Identify which cell holds the provided text, then report its (X, Y) central coordinate. 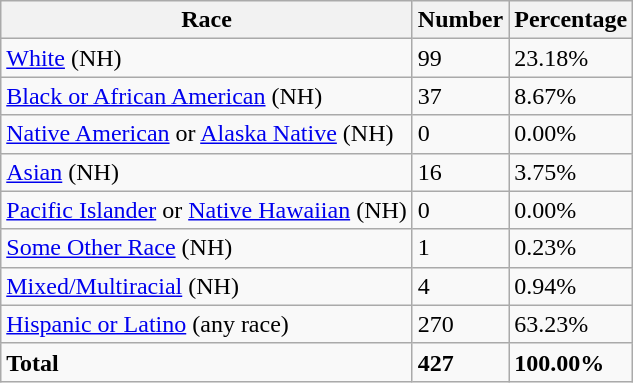
Race (207, 20)
Mixed/Multiracial (NH) (207, 286)
Black or African American (NH) (207, 96)
Percentage (571, 20)
427 (460, 362)
16 (460, 172)
1 (460, 248)
99 (460, 58)
White (NH) (207, 58)
0.23% (571, 248)
Pacific Islander or Native Hawaiian (NH) (207, 210)
Hispanic or Latino (any race) (207, 324)
270 (460, 324)
3.75% (571, 172)
Some Other Race (NH) (207, 248)
Total (207, 362)
100.00% (571, 362)
23.18% (571, 58)
4 (460, 286)
Native American or Alaska Native (NH) (207, 134)
63.23% (571, 324)
0.94% (571, 286)
Asian (NH) (207, 172)
8.67% (571, 96)
Number (460, 20)
37 (460, 96)
